Return the (x, y) coordinate for the center point of the cell that contains the specified text.  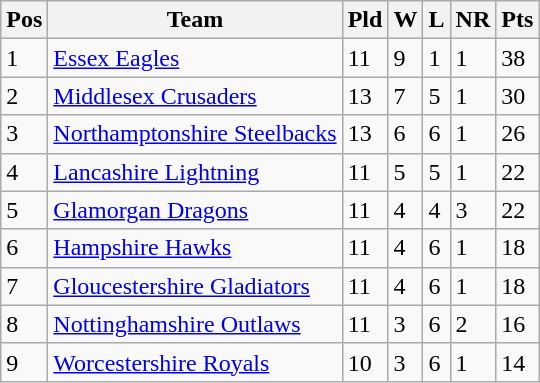
Pts (518, 20)
L (436, 20)
Lancashire Lightning (195, 172)
Northamptonshire Steelbacks (195, 134)
Nottinghamshire Outlaws (195, 324)
Worcestershire Royals (195, 362)
Hampshire Hawks (195, 248)
26 (518, 134)
Pld (365, 20)
14 (518, 362)
Gloucestershire Gladiators (195, 286)
W (406, 20)
30 (518, 96)
8 (24, 324)
Pos (24, 20)
NR (473, 20)
Middlesex Crusaders (195, 96)
38 (518, 58)
Glamorgan Dragons (195, 210)
Essex Eagles (195, 58)
10 (365, 362)
16 (518, 324)
Team (195, 20)
